Pinpoint the cell where the given text exists, returning its [X, Y] midpoint coordinate. 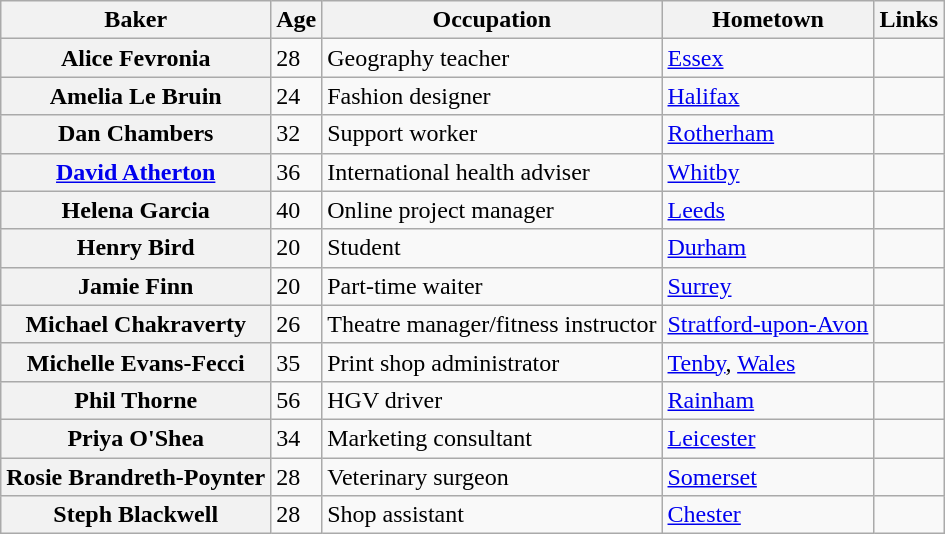
Veterinary surgeon [492, 477]
Student [492, 248]
Stratford-upon-Avon [768, 324]
Whitby [768, 172]
Tenby, Wales [768, 362]
Age [296, 20]
Somerset [768, 477]
Surrey [768, 286]
Leicester [768, 438]
Phil Thorne [136, 400]
Amelia Le Bruin [136, 96]
56 [296, 400]
Geography teacher [492, 58]
Essex [768, 58]
Helena Garcia [136, 210]
Baker [136, 20]
Hometown [768, 20]
34 [296, 438]
Michael Chakraverty [136, 324]
Alice Fevronia [136, 58]
Fashion designer [492, 96]
32 [296, 134]
Print shop administrator [492, 362]
Rosie Brandreth-Poynter [136, 477]
24 [296, 96]
Rotherham [768, 134]
Michelle Evans-Fecci [136, 362]
Leeds [768, 210]
35 [296, 362]
Jamie Finn [136, 286]
Steph Blackwell [136, 515]
Support worker [492, 134]
Chester [768, 515]
Marketing consultant [492, 438]
Durham [768, 248]
HGV driver [492, 400]
Rainham [768, 400]
Online project manager [492, 210]
International health adviser [492, 172]
26 [296, 324]
Occupation [492, 20]
Priya O'Shea [136, 438]
Shop assistant [492, 515]
Halifax [768, 96]
36 [296, 172]
Links [909, 20]
40 [296, 210]
Theatre manager/fitness instructor [492, 324]
Part-time waiter [492, 286]
David Atherton [136, 172]
Dan Chambers [136, 134]
Henry Bird [136, 248]
